Detect which cell encompasses the target text, then output its (X, Y) center coordinate. 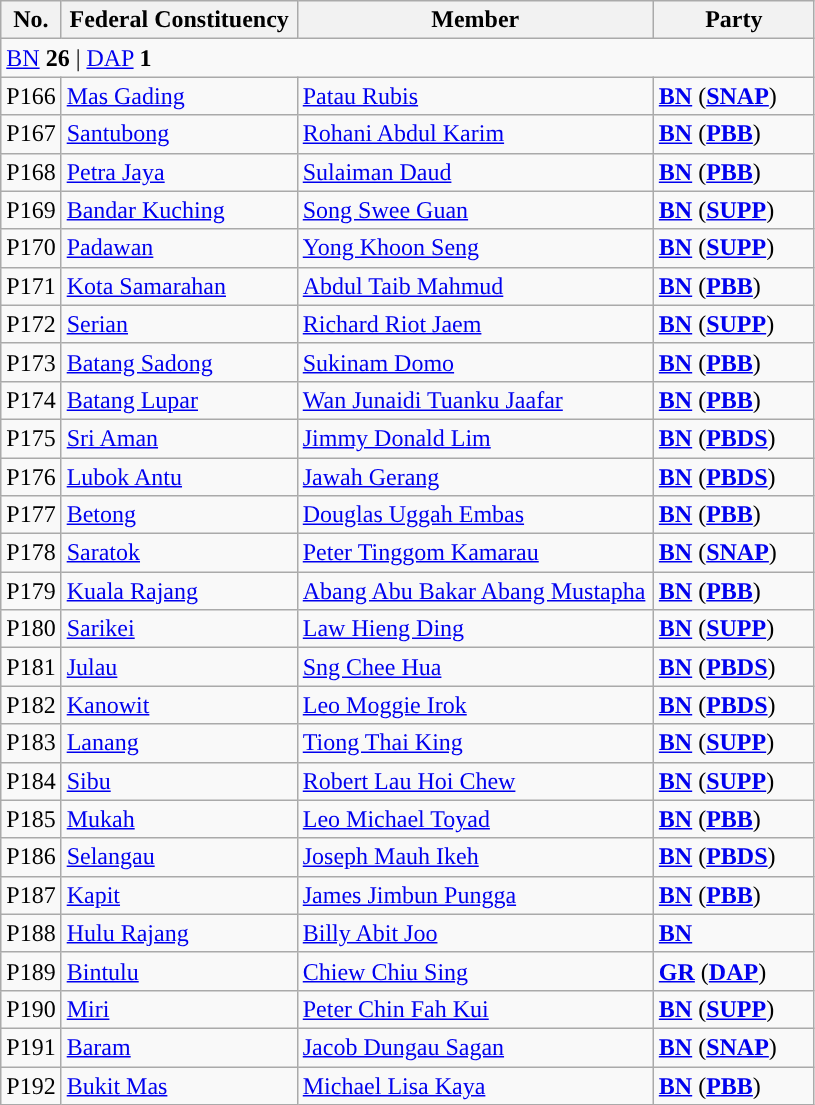
Batang Lupar (179, 400)
Sarikei (179, 629)
Kuala Rajang (179, 591)
Richard Riot Jaem (475, 324)
Abdul Taib Mahmud (475, 286)
P169 (31, 210)
Petra Jaya (179, 172)
No. (31, 20)
P166 (31, 96)
P185 (31, 819)
P184 (31, 781)
James Jimbun Pungga (475, 895)
P183 (31, 743)
P172 (31, 324)
Kanowit (179, 705)
P174 (31, 400)
Leo Moggie Irok (475, 705)
Sng Chee Hua (475, 667)
Bandar Kuching (179, 210)
Leo Michael Toyad (475, 819)
P175 (31, 438)
P173 (31, 362)
Member (475, 20)
Padawan (179, 248)
P192 (31, 1085)
Selangau (179, 857)
Mukah (179, 819)
Abang Abu Bakar Abang Mustapha (475, 591)
Mas Gading (179, 96)
Baram (179, 1047)
Chiew Chiu Sing (475, 971)
Jimmy Donald Lim (475, 438)
Robert Lau Hoi Chew (475, 781)
P178 (31, 553)
Michael Lisa Kaya (475, 1085)
P181 (31, 667)
P191 (31, 1047)
Lubok Antu (179, 477)
Law Hieng Ding (475, 629)
P186 (31, 857)
P187 (31, 895)
Joseph Mauh Ikeh (475, 857)
GR (DAP) (734, 971)
P189 (31, 971)
Jawah Gerang (475, 477)
Julau (179, 667)
Batang Sadong (179, 362)
P177 (31, 515)
P167 (31, 134)
Bukit Mas (179, 1085)
BN 26 | DAP 1 (408, 58)
P182 (31, 705)
P179 (31, 591)
P176 (31, 477)
Saratok (179, 553)
Santubong (179, 134)
P180 (31, 629)
Sukinam Domo (475, 362)
Patau Rubis (475, 96)
Jacob Dungau Sagan (475, 1047)
Douglas Uggah Embas (475, 515)
P171 (31, 286)
P168 (31, 172)
Sri Aman (179, 438)
Miri (179, 1009)
Tiong Thai King (475, 743)
Sibu (179, 781)
P188 (31, 933)
Billy Abit Joo (475, 933)
Federal Constituency (179, 20)
P190 (31, 1009)
Party (734, 20)
Peter Tinggom Kamarau (475, 553)
Kapit (179, 895)
Yong Khoon Seng (475, 248)
Bintulu (179, 971)
Lanang (179, 743)
Kota Samarahan (179, 286)
Peter Chin Fah Kui (475, 1009)
Song Swee Guan (475, 210)
BN (734, 933)
Hulu Rajang (179, 933)
Wan Junaidi Tuanku Jaafar (475, 400)
P170 (31, 248)
Rohani Abdul Karim (475, 134)
Serian (179, 324)
Sulaiman Daud (475, 172)
Betong (179, 515)
